Output the (X, Y) coordinate of the center of the cell containing the given text.  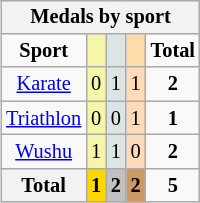
Triathlon (44, 118)
Wushu (44, 152)
Medals by sport (100, 17)
Karate (44, 84)
Sport (44, 51)
5 (173, 185)
